Search for the cell housing the specified text and yield its [X, Y] center coordinate. 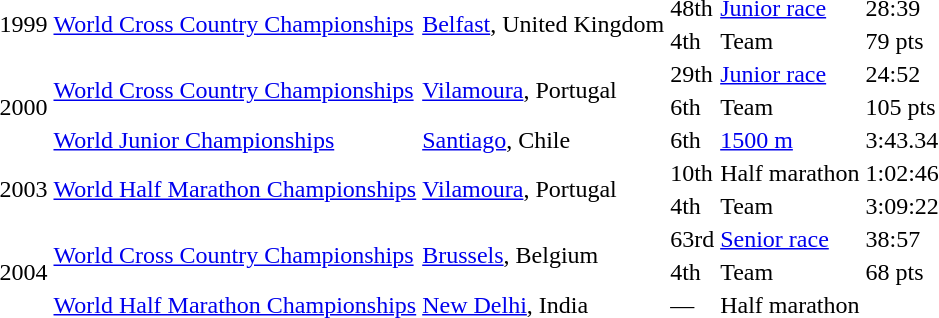
29th [692, 74]
World Half Marathon Championships [235, 190]
World Junior Championships [235, 140]
10th [692, 173]
Junior race [790, 74]
Senior race [790, 239]
63rd [692, 239]
Brussels, Belgium [544, 256]
1500 m [790, 140]
Santiago, Chile [544, 140]
Half marathon [790, 173]
